Provide the [X, Y] coordinate of the cell's center where the given text is located.  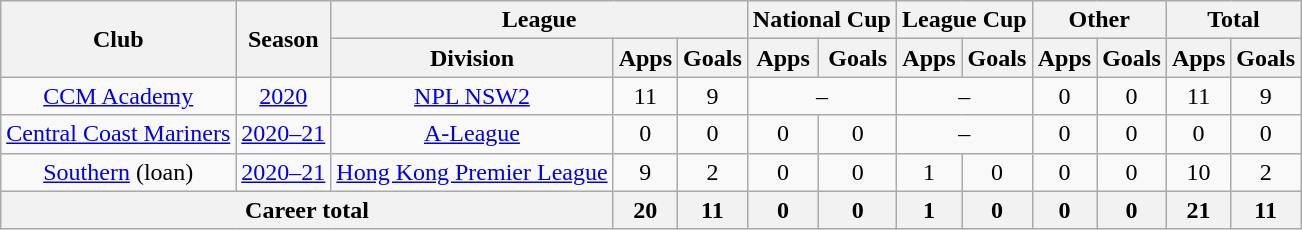
Southern (loan) [118, 172]
Other [1099, 20]
Career total [307, 210]
Club [118, 39]
Season [284, 39]
Total [1233, 20]
Hong Kong Premier League [472, 172]
Division [472, 58]
A-League [472, 134]
Central Coast Mariners [118, 134]
League [540, 20]
National Cup [822, 20]
League Cup [964, 20]
21 [1198, 210]
CCM Academy [118, 96]
10 [1198, 172]
20 [645, 210]
2020 [284, 96]
NPL NSW2 [472, 96]
